Determine the (x, y) coordinate at the center of the cell enclosing the given text.  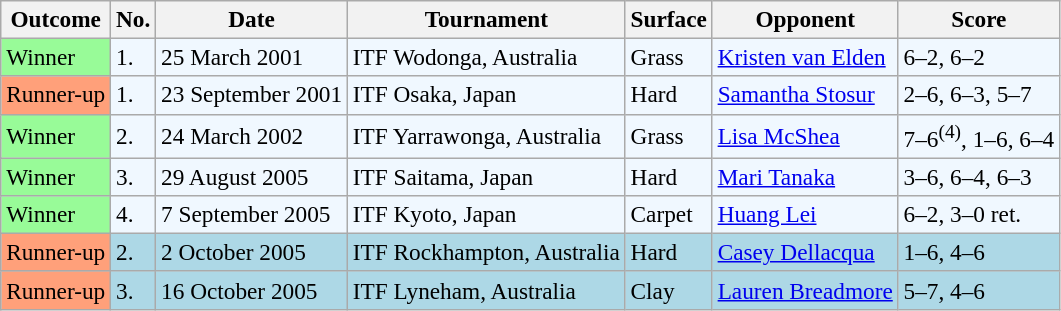
Lauren Breadmore (805, 290)
2–6, 6–3, 5–7 (978, 95)
3–6, 6–4, 6–3 (978, 177)
ITF Wodonga, Australia (486, 57)
Opponent (805, 19)
24 March 2002 (252, 136)
16 October 2005 (252, 290)
Huang Lei (805, 214)
ITF Kyoto, Japan (486, 214)
Outcome (56, 19)
2 October 2005 (252, 252)
ITF Saitama, Japan (486, 177)
ITF Osaka, Japan (486, 95)
6–2, 6–2 (978, 57)
ITF Lyneham, Australia (486, 290)
1–6, 4–6 (978, 252)
5–7, 4–6 (978, 290)
Tournament (486, 19)
Casey Dellacqua (805, 252)
Samantha Stosur (805, 95)
Score (978, 19)
29 August 2005 (252, 177)
7–6(4), 1–6, 6–4 (978, 136)
Surface (668, 19)
No. (134, 19)
ITF Yarrawonga, Australia (486, 136)
Lisa McShea (805, 136)
6–2, 3–0 ret. (978, 214)
ITF Rockhampton, Australia (486, 252)
Date (252, 19)
23 September 2001 (252, 95)
Carpet (668, 214)
4. (134, 214)
25 March 2001 (252, 57)
Mari Tanaka (805, 177)
Clay (668, 290)
7 September 2005 (252, 214)
Kristen van Elden (805, 57)
